Search for the cell housing the specified text and yield its (x, y) center coordinate. 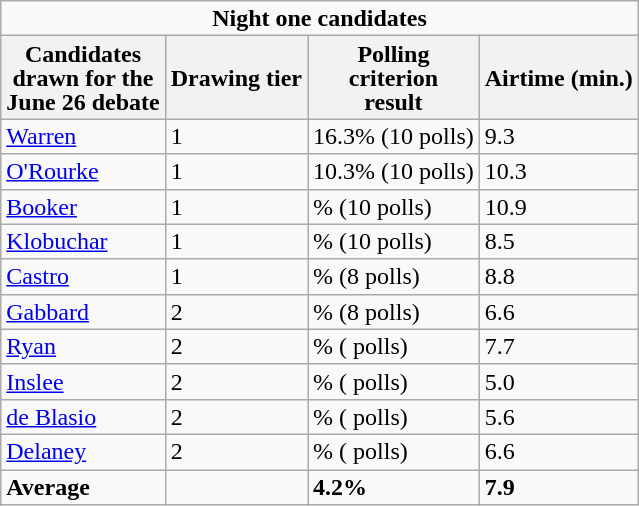
O'Rourke (83, 172)
7.7 (558, 346)
8.5 (558, 242)
Polling criterion result (394, 78)
10.3% (10 polls) (394, 172)
16.3% (10 polls) (394, 136)
Candidates drawn for the June 26 debate (83, 78)
Gabbard (83, 312)
Average (83, 488)
de Blasio (83, 416)
Booker (83, 206)
7.9 (558, 488)
Castro (83, 276)
Delaney (83, 452)
4.2% (394, 488)
Drawing tier (236, 78)
10.3 (558, 172)
Inslee (83, 382)
Airtime (min.) (558, 78)
5.0 (558, 382)
5.6 (558, 416)
Ryan (83, 346)
8.8 (558, 276)
Warren (83, 136)
Night one candidates (320, 18)
9.3 (558, 136)
Klobuchar (83, 242)
10.9 (558, 206)
